Find where the given text appears and provide that cell's center as (X, Y) coordinate. 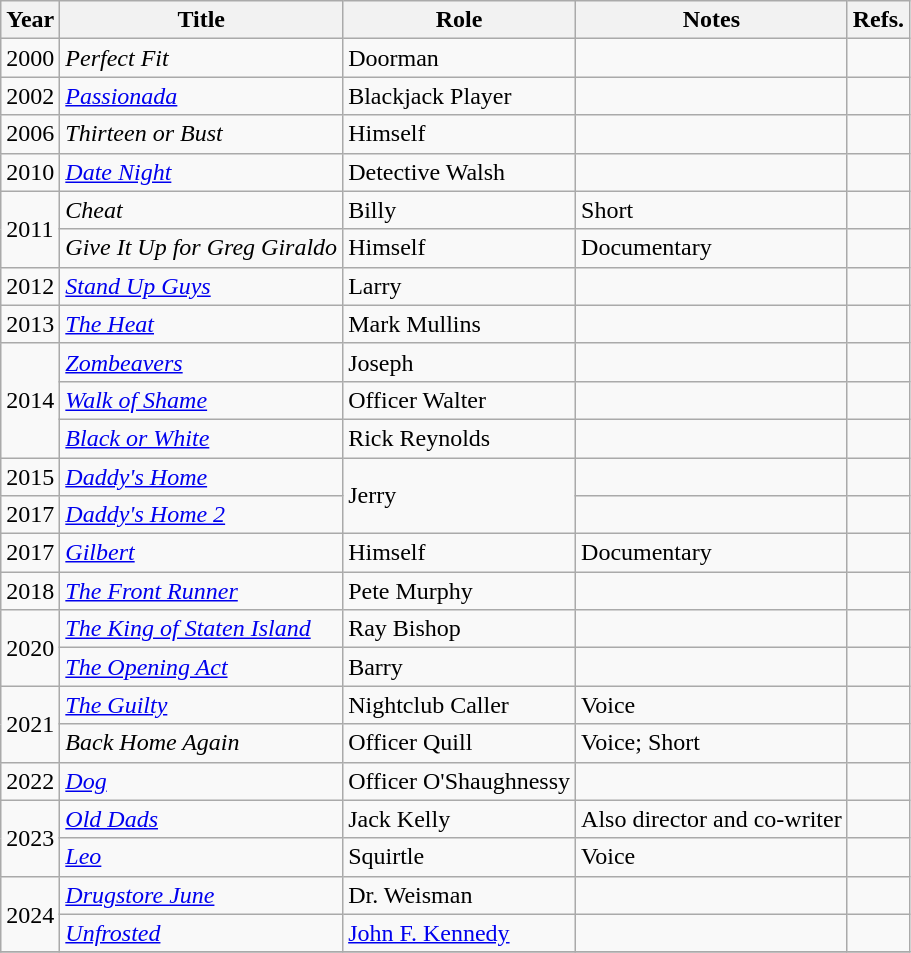
Perfect Fit (202, 58)
Date Night (202, 172)
2013 (30, 324)
Billy (460, 210)
Joseph (460, 362)
2020 (30, 648)
2015 (30, 477)
2014 (30, 400)
Doorman (460, 58)
Rick Reynolds (460, 438)
Cheat (202, 210)
John F. Kennedy (460, 933)
Nightclub Caller (460, 705)
2010 (30, 172)
Leo (202, 857)
2023 (30, 838)
Officer O'Shaughnessy (460, 781)
Mark Mullins (460, 324)
Refs. (878, 20)
Year (30, 20)
Blackjack Player (460, 96)
Jack Kelly (460, 819)
2012 (30, 286)
Zombeavers (202, 362)
Daddy's Home (202, 477)
Back Home Again (202, 743)
Larry (460, 286)
Role (460, 20)
Detective Walsh (460, 172)
Squirtle (460, 857)
Notes (712, 20)
Barry (460, 667)
Ray Bishop (460, 629)
Pete Murphy (460, 591)
The Opening Act (202, 667)
Stand Up Guys (202, 286)
Drugstore June (202, 895)
Gilbert (202, 553)
Daddy's Home 2 (202, 515)
Thirteen or Bust (202, 134)
Walk of Shame (202, 400)
2006 (30, 134)
Jerry (460, 496)
Short (712, 210)
The King of Staten Island (202, 629)
Voice; Short (712, 743)
2011 (30, 229)
Also director and co-writer (712, 819)
Old Dads (202, 819)
The Guilty (202, 705)
The Front Runner (202, 591)
Passionada (202, 96)
Black or White (202, 438)
2002 (30, 96)
Dog (202, 781)
Unfrosted (202, 933)
Officer Walter (460, 400)
2000 (30, 58)
Give It Up for Greg Giraldo (202, 248)
2018 (30, 591)
2022 (30, 781)
Title (202, 20)
2024 (30, 914)
Officer Quill (460, 743)
Dr. Weisman (460, 895)
The Heat (202, 324)
2021 (30, 724)
